Detect which cell encompasses the target text, then output its (x, y) center coordinate. 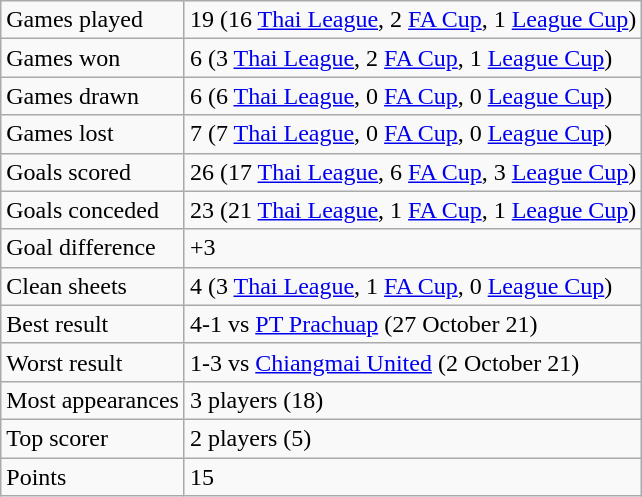
1-3 vs Chiangmai United (2 October 21) (412, 362)
Most appearances (93, 400)
7 (7 Thai League, 0 FA Cup, 0 League Cup) (412, 134)
Top scorer (93, 438)
3 players (18) (412, 400)
Games lost (93, 134)
Games drawn (93, 96)
19 (16 Thai League, 2 FA Cup, 1 League Cup) (412, 20)
2 players (5) (412, 438)
Best result (93, 324)
Worst result (93, 362)
Games played (93, 20)
6 (3 Thai League, 2 FA Cup, 1 League Cup) (412, 58)
Games won (93, 58)
4-1 vs PT Prachuap (27 October 21) (412, 324)
23 (21 Thai League, 1 FA Cup, 1 League Cup) (412, 210)
Clean sheets (93, 286)
Goal difference (93, 248)
Points (93, 477)
4 (3 Thai League, 1 FA Cup, 0 League Cup) (412, 286)
26 (17 Thai League, 6 FA Cup, 3 League Cup) (412, 172)
+3 (412, 248)
Goals conceded (93, 210)
15 (412, 477)
6 (6 Thai League, 0 FA Cup, 0 League Cup) (412, 96)
Goals scored (93, 172)
